Detect which cell encompasses the target text, then output its [X, Y] center coordinate. 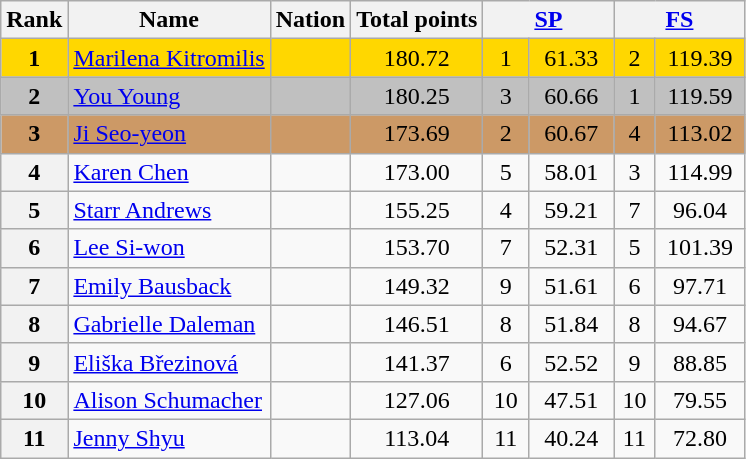
Rank [34, 20]
40.24 [572, 438]
Starr Andrews [169, 210]
97.71 [700, 286]
79.55 [700, 400]
60.67 [572, 134]
59.21 [572, 210]
52.31 [572, 248]
Marilena Kitromilis [169, 58]
119.39 [700, 58]
Jenny Shyu [169, 438]
FS [680, 20]
72.80 [700, 438]
119.59 [700, 96]
Ji Seo-yeon [169, 134]
SP [548, 20]
155.25 [417, 210]
173.00 [417, 172]
52.52 [572, 362]
180.72 [417, 58]
Name [169, 20]
153.70 [417, 248]
146.51 [417, 324]
Gabrielle Daleman [169, 324]
94.67 [700, 324]
Emily Bausback [169, 286]
96.04 [700, 210]
51.61 [572, 286]
113.02 [700, 134]
Lee Si-won [169, 248]
101.39 [700, 248]
127.06 [417, 400]
60.66 [572, 96]
180.25 [417, 96]
Alison Schumacher [169, 400]
113.04 [417, 438]
173.69 [417, 134]
47.51 [572, 400]
You Young [169, 96]
51.84 [572, 324]
58.01 [572, 172]
88.85 [700, 362]
Nation [310, 20]
Total points [417, 20]
Karen Chen [169, 172]
Eliška Březinová [169, 362]
141.37 [417, 362]
149.32 [417, 286]
114.99 [700, 172]
61.33 [572, 58]
